From the cell containing the given text, extract its center point as (X, Y) coordinate. 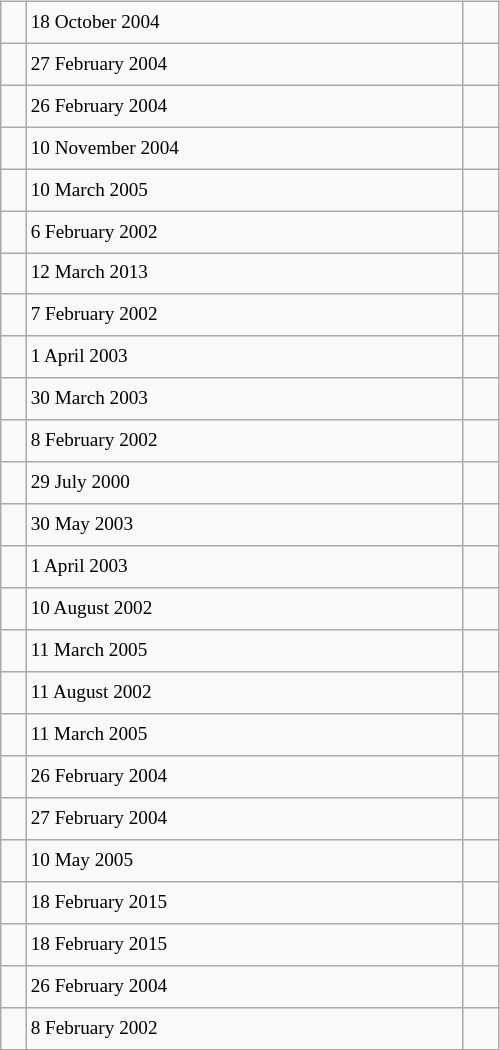
10 May 2005 (244, 861)
18 October 2004 (244, 22)
7 February 2002 (244, 315)
10 March 2005 (244, 190)
29 July 2000 (244, 483)
6 February 2002 (244, 232)
10 November 2004 (244, 148)
11 August 2002 (244, 693)
12 March 2013 (244, 274)
30 March 2003 (244, 399)
10 August 2002 (244, 609)
30 May 2003 (244, 525)
